Return (X, Y) of the center of cell containing provided text 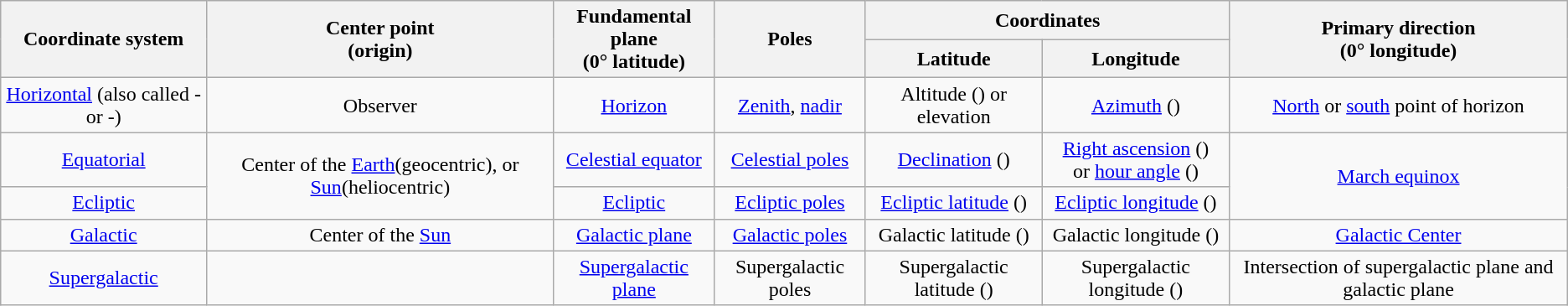
March equinox (1399, 176)
Intersection of supergalactic plane and galactic plane (1399, 278)
Poles (791, 39)
Center of the Sun (380, 235)
Ecliptic latitude () (953, 203)
Declination () (953, 159)
Galactic poles (791, 235)
Celestial equator (634, 159)
North or south point of horizon (1399, 106)
Horizon (634, 106)
Galactic latitude () (953, 235)
Galactic longitude () (1136, 235)
Latitude (953, 59)
Zenith, nadir (791, 106)
Ecliptic poles (791, 203)
Right ascension ()or hour angle () (1136, 159)
Supergalactic longitude () (1136, 278)
Azimuth () (1136, 106)
Horizontal (also called - or -) (104, 106)
Fundamental plane(0° latitude) (634, 39)
Supergalactic poles (791, 278)
Center point(origin) (380, 39)
Primary direction(0° longitude) (1399, 39)
Galactic plane (634, 235)
Center of the Earth(geocentric), or Sun(heliocentric) (380, 176)
Observer (380, 106)
Altitude () or elevation (953, 106)
Coordinates (1047, 20)
Supergalactic (104, 278)
Galactic Center (1399, 235)
Supergalactic plane (634, 278)
Celestial poles (791, 159)
Longitude (1136, 59)
Equatorial (104, 159)
Galactic (104, 235)
Ecliptic longitude () (1136, 203)
Coordinate system (104, 39)
Supergalactic latitude () (953, 278)
